Output the (x, y) coordinate of the center of the cell containing the given text.  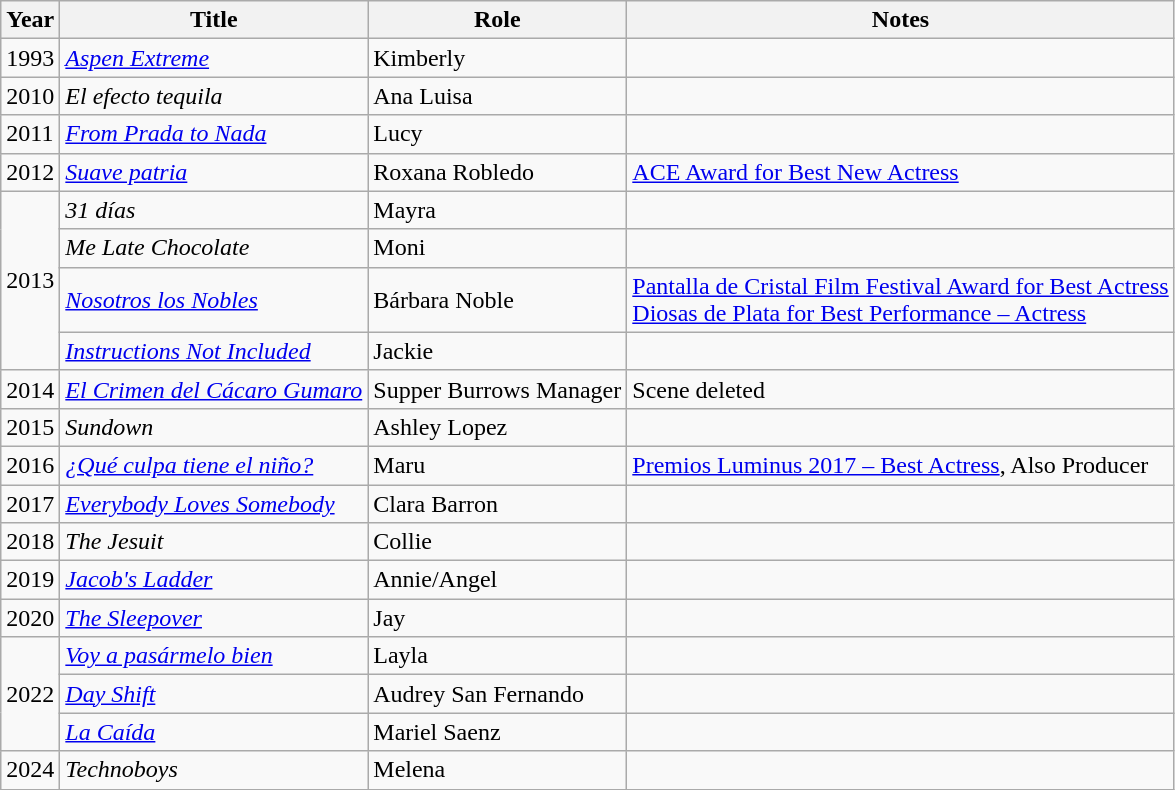
Bárbara Noble (498, 300)
2012 (30, 172)
2022 (30, 694)
Technoboys (214, 770)
31 días (214, 210)
Collie (498, 542)
Mayra (498, 210)
Premios Luminus 2017 – Best Actress, Also Producer (900, 465)
Annie/Angel (498, 580)
Notes (900, 20)
Ashley Lopez (498, 427)
Everybody Loves Somebody (214, 503)
Voy a pasármelo bien (214, 656)
Roxana Robledo (498, 172)
Scene deleted (900, 389)
2016 (30, 465)
1993 (30, 58)
Aspen Extreme (214, 58)
2020 (30, 618)
Suave patria (214, 172)
La Caída (214, 732)
El efecto tequila (214, 96)
Year (30, 20)
Me Late Chocolate (214, 248)
Jay (498, 618)
2013 (30, 280)
The Jesuit (214, 542)
2010 (30, 96)
2011 (30, 134)
2014 (30, 389)
Supper Burrows Manager (498, 389)
Audrey San Fernando (498, 694)
ACE Award for Best New Actress (900, 172)
Instructions Not Included (214, 351)
Title (214, 20)
El Crimen del Cácaro Gumaro (214, 389)
Pantalla de Cristal Film Festival Award for Best ActressDiosas de Plata for Best Performance – Actress (900, 300)
Melena (498, 770)
2017 (30, 503)
Role (498, 20)
Ana Luisa (498, 96)
Nosotros los Nobles (214, 300)
Lucy (498, 134)
Moni (498, 248)
The Sleepover (214, 618)
Layla (498, 656)
2019 (30, 580)
Sundown (214, 427)
Maru (498, 465)
Kimberly (498, 58)
From Prada to Nada (214, 134)
Clara Barron (498, 503)
Day Shift (214, 694)
Mariel Saenz (498, 732)
2015 (30, 427)
Jacob's Ladder (214, 580)
2024 (30, 770)
Jackie (498, 351)
2018 (30, 542)
¿Qué culpa tiene el niño? (214, 465)
